Output the [X, Y] coordinate of the center of the cell containing the given text.  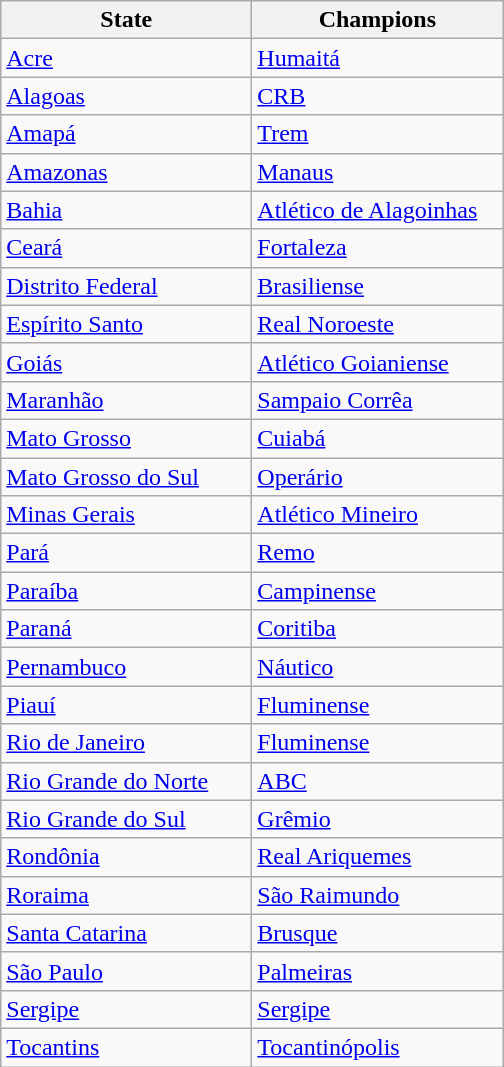
Trem [378, 134]
Distrito Federal [126, 286]
Alagoas [126, 96]
Paraná [126, 629]
State [126, 20]
Humaitá [378, 58]
Amazonas [126, 172]
Campinense [378, 591]
Roraima [126, 895]
Tocantins [126, 1047]
Champions [378, 20]
Operário [378, 477]
Goiás [126, 362]
Mato Grosso [126, 438]
Brusque [378, 933]
CRB [378, 96]
Maranhão [126, 400]
Atlético Mineiro [378, 515]
Cuiabá [378, 438]
Espírito Santo [126, 324]
Ceará [126, 248]
Acre [126, 58]
Rondônia [126, 857]
Piauí [126, 705]
Remo [378, 553]
Atlético Goianiense [378, 362]
Rio Grande do Sul [126, 819]
São Raimundo [378, 895]
Grêmio [378, 819]
Rio de Janeiro [126, 743]
Tocantinópolis [378, 1047]
Pará [126, 553]
Paraíba [126, 591]
Atlético de Alagoinhas [378, 210]
Mato Grosso do Sul [126, 477]
Fortaleza [378, 248]
Náutico [378, 667]
Palmeiras [378, 971]
Real Noroeste [378, 324]
Rio Grande do Norte [126, 781]
Real Ariquemes [378, 857]
Sampaio Corrêa [378, 400]
Amapá [126, 134]
Santa Catarina [126, 933]
Minas Gerais [126, 515]
Bahia [126, 210]
ABC [378, 781]
Pernambuco [126, 667]
Manaus [378, 172]
São Paulo [126, 971]
Brasiliense [378, 286]
Coritiba [378, 629]
